Search for the cell housing the specified text and yield its (X, Y) center coordinate. 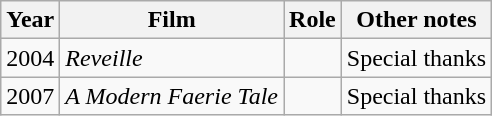
Role (313, 20)
2007 (30, 96)
Other notes (416, 20)
Reveille (172, 58)
A Modern Faerie Tale (172, 96)
Film (172, 20)
2004 (30, 58)
Year (30, 20)
